Return [x, y] of the center of cell containing provided text 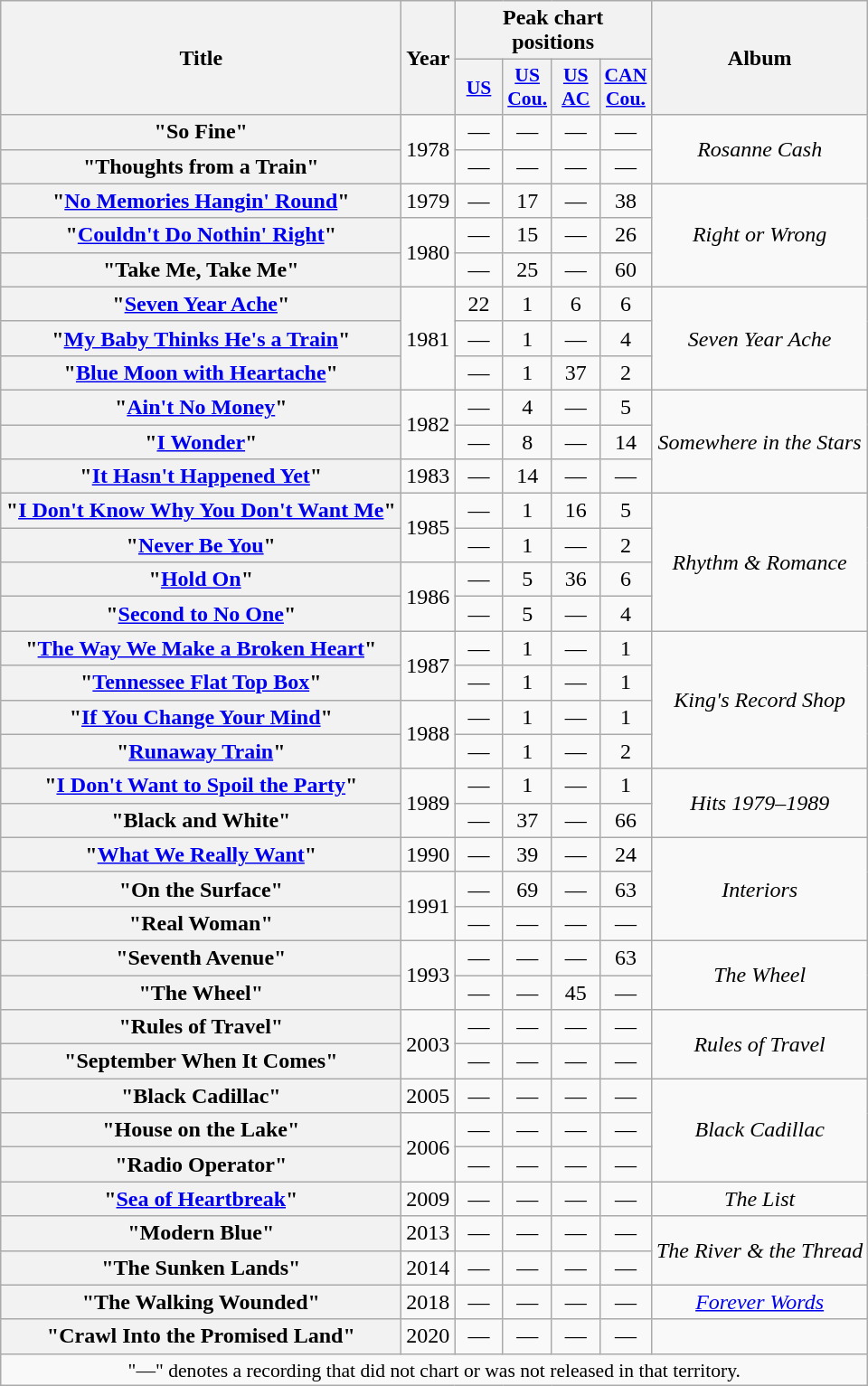
"The Way We Make a Broken Heart" [201, 648]
Forever Words [759, 1302]
1993 [429, 975]
"I Wonder" [201, 442]
1988 [429, 734]
Album [759, 58]
"Real Woman" [201, 923]
1983 [429, 476]
16 [575, 511]
"Thoughts from a Train" [201, 166]
Hits 1979–1989 [759, 803]
45 [575, 992]
CANCou. [626, 87]
2020 [429, 1336]
1985 [429, 528]
1979 [429, 201]
22 [479, 304]
USAC [575, 87]
"—" denotes a recording that did not chart or was not released in that territory. [434, 1370]
8 [527, 442]
US [479, 87]
60 [626, 269]
"I Don't Want to Spoil the Party" [201, 786]
"Couldn't Do Nothin' Right" [201, 235]
1986 [429, 597]
Somewhere in the Stars [759, 441]
Rhythm & Romance [759, 562]
Year [429, 58]
"Runaway Train" [201, 751]
15 [527, 235]
36 [575, 580]
2009 [429, 1199]
26 [626, 235]
2005 [429, 1096]
The River & the Thread [759, 1250]
"So Fine" [201, 132]
"No Memories Hangin' Round" [201, 201]
"My Baby Thinks He's a Train" [201, 338]
17 [527, 201]
"It Hasn't Happened Yet" [201, 476]
"What We Really Want" [201, 854]
"Tennessee Flat Top Box" [201, 683]
"Modern Blue" [201, 1233]
1982 [429, 424]
69 [527, 889]
1989 [429, 803]
Interiors [759, 889]
"On the Surface" [201, 889]
"House on the Lake" [201, 1130]
24 [626, 854]
"Sea of Heartbreak" [201, 1199]
"Crawl Into the Promised Land" [201, 1336]
Seven Year Ache [759, 338]
USCou. [527, 87]
66 [626, 820]
2013 [429, 1233]
"Second to No One" [201, 614]
38 [626, 201]
2018 [429, 1302]
1978 [429, 149]
King's Record Shop [759, 700]
"Radio Operator" [201, 1164]
"Blue Moon with Heartache" [201, 372]
"Never Be You" [201, 545]
"The Sunken Lands" [201, 1268]
1991 [429, 906]
The List [759, 1199]
Right or Wrong [759, 235]
1981 [429, 338]
"Seventh Avenue" [201, 957]
Rules of Travel [759, 1044]
"September When It Comes" [201, 1061]
"Hold On" [201, 580]
"If You Change Your Mind" [201, 717]
Rosanne Cash [759, 149]
"The Wheel" [201, 992]
2006 [429, 1147]
"Take Me, Take Me" [201, 269]
1987 [429, 665]
Title [201, 58]
39 [527, 854]
"Black and White" [201, 820]
2014 [429, 1268]
"Seven Year Ache" [201, 304]
"Ain't No Money" [201, 407]
1980 [429, 252]
"Rules of Travel" [201, 1027]
"Black Cadillac" [201, 1096]
1990 [429, 854]
"I Don't Know Why You Don't Want Me" [201, 511]
The Wheel [759, 975]
"The Walking Wounded" [201, 1302]
Black Cadillac [759, 1130]
Peak chart positions [553, 31]
2003 [429, 1044]
25 [527, 269]
